Return [X, Y] of the center of cell containing provided text 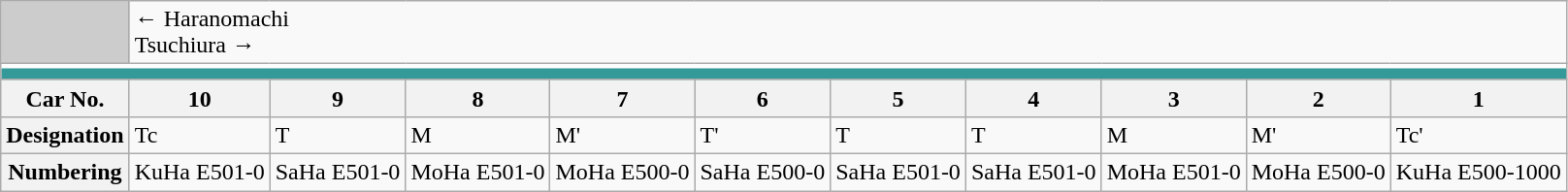
KuHa E500-1000 [1479, 172]
8 [477, 98]
5 [898, 98]
← HaranomachiTsuchiura → [848, 33]
T' [763, 135]
1 [1479, 98]
6 [763, 98]
Car No. [65, 98]
Tc [200, 135]
SaHa E500-0 [763, 172]
Numbering [65, 172]
Tc' [1479, 135]
3 [1174, 98]
9 [338, 98]
KuHa E501-0 [200, 172]
4 [1033, 98]
10 [200, 98]
7 [623, 98]
Designation [65, 135]
2 [1318, 98]
